Capture the cell that displays the provided text and extract its (x, y) central coordinate. 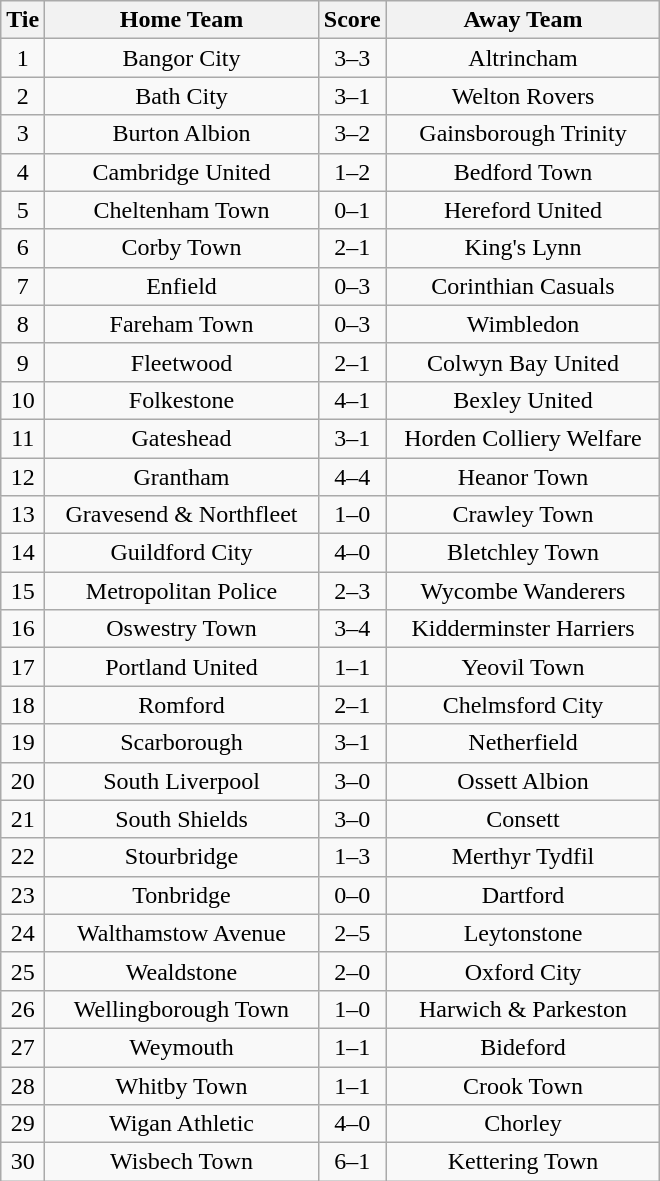
14 (23, 553)
28 (23, 1085)
4–1 (352, 400)
16 (23, 629)
Wimbledon (523, 324)
Heanor Town (523, 477)
Chorley (523, 1124)
Hereford United (523, 210)
1–2 (352, 172)
1–3 (352, 857)
4–4 (352, 477)
Tie (23, 20)
9 (23, 362)
Kettering Town (523, 1162)
Fleetwood (182, 362)
Wealdstone (182, 971)
Stourbridge (182, 857)
Bideford (523, 1047)
King's Lynn (523, 248)
Metropolitan Police (182, 591)
30 (23, 1162)
17 (23, 667)
Wycombe Wanderers (523, 591)
0–1 (352, 210)
Crook Town (523, 1085)
Wellingborough Town (182, 1009)
24 (23, 933)
Home Team (182, 20)
South Shields (182, 819)
Ossett Albion (523, 781)
Oswestry Town (182, 629)
Horden Colliery Welfare (523, 438)
0–0 (352, 895)
Chelmsford City (523, 705)
Gravesend & Northfleet (182, 515)
Yeovil Town (523, 667)
Bletchley Town (523, 553)
3 (23, 134)
Corby Town (182, 248)
Away Team (523, 20)
Crawley Town (523, 515)
Portland United (182, 667)
Consett (523, 819)
South Liverpool (182, 781)
5 (23, 210)
Walthamstow Avenue (182, 933)
Bath City (182, 96)
11 (23, 438)
4 (23, 172)
Corinthian Casuals (523, 286)
3–3 (352, 58)
Folkestone (182, 400)
Bedford Town (523, 172)
Oxford City (523, 971)
Merthyr Tydfil (523, 857)
6–1 (352, 1162)
Altrincham (523, 58)
Whitby Town (182, 1085)
2–5 (352, 933)
12 (23, 477)
6 (23, 248)
Grantham (182, 477)
2–3 (352, 591)
8 (23, 324)
29 (23, 1124)
Wisbech Town (182, 1162)
13 (23, 515)
Kidderminster Harriers (523, 629)
Netherfield (523, 743)
27 (23, 1047)
Cambridge United (182, 172)
26 (23, 1009)
Cheltenham Town (182, 210)
Wigan Athletic (182, 1124)
7 (23, 286)
Guildford City (182, 553)
1 (23, 58)
2–0 (352, 971)
Score (352, 20)
Scarborough (182, 743)
Leytonstone (523, 933)
3–4 (352, 629)
Tonbridge (182, 895)
Enfield (182, 286)
10 (23, 400)
Gainsborough Trinity (523, 134)
21 (23, 819)
22 (23, 857)
Burton Albion (182, 134)
15 (23, 591)
Dartford (523, 895)
20 (23, 781)
Fareham Town (182, 324)
Weymouth (182, 1047)
19 (23, 743)
Romford (182, 705)
Bangor City (182, 58)
Bexley United (523, 400)
23 (23, 895)
Colwyn Bay United (523, 362)
18 (23, 705)
2 (23, 96)
Harwich & Parkeston (523, 1009)
3–2 (352, 134)
Gateshead (182, 438)
25 (23, 971)
Welton Rovers (523, 96)
